From the cell containing the given text, extract its center point as (X, Y) coordinate. 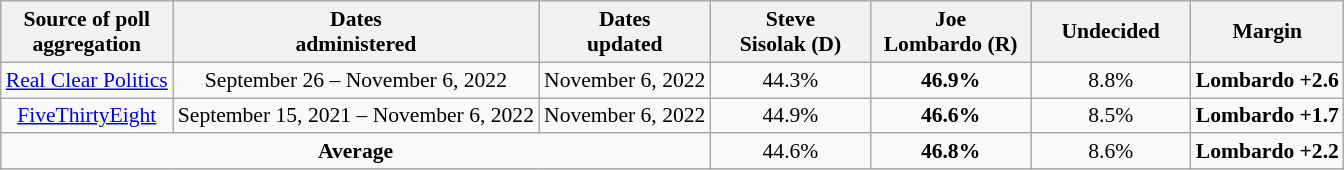
September 26 – November 6, 2022 (356, 80)
46.8% (951, 152)
44.3% (790, 80)
44.9% (790, 116)
8.5% (1111, 116)
Lombardo +2.6 (1268, 80)
Datesadministered (356, 32)
44.6% (790, 152)
Undecided (1111, 32)
SteveSisolak (D) (790, 32)
Datesupdated (624, 32)
Real Clear Politics (87, 80)
Average (356, 152)
8.6% (1111, 152)
Margin (1268, 32)
Source of pollaggregation (87, 32)
46.9% (951, 80)
September 15, 2021 – November 6, 2022 (356, 116)
Lombardo +2.2 (1268, 152)
JoeLombardo (R) (951, 32)
8.8% (1111, 80)
Lombardo +1.7 (1268, 116)
FiveThirtyEight (87, 116)
46.6% (951, 116)
